Search for the cell housing the specified text and yield its (x, y) center coordinate. 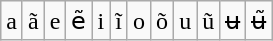
e (55, 21)
õ (162, 21)
ũ (208, 21)
ĩ (119, 21)
a (12, 21)
ʉ (233, 21)
ẽ (79, 21)
i (101, 21)
u (186, 21)
ʉ̃ (259, 21)
ã (33, 21)
o (138, 21)
